From the cell containing the given text, extract its center point as [X, Y] coordinate. 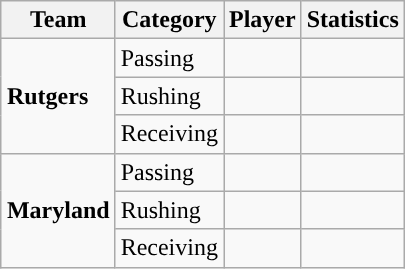
Category [169, 20]
Rutgers [58, 96]
Player [263, 20]
Maryland [58, 210]
Team [58, 20]
Statistics [352, 20]
